Scan for the cell matching the given text and deliver its (x, y) coordinate at center. 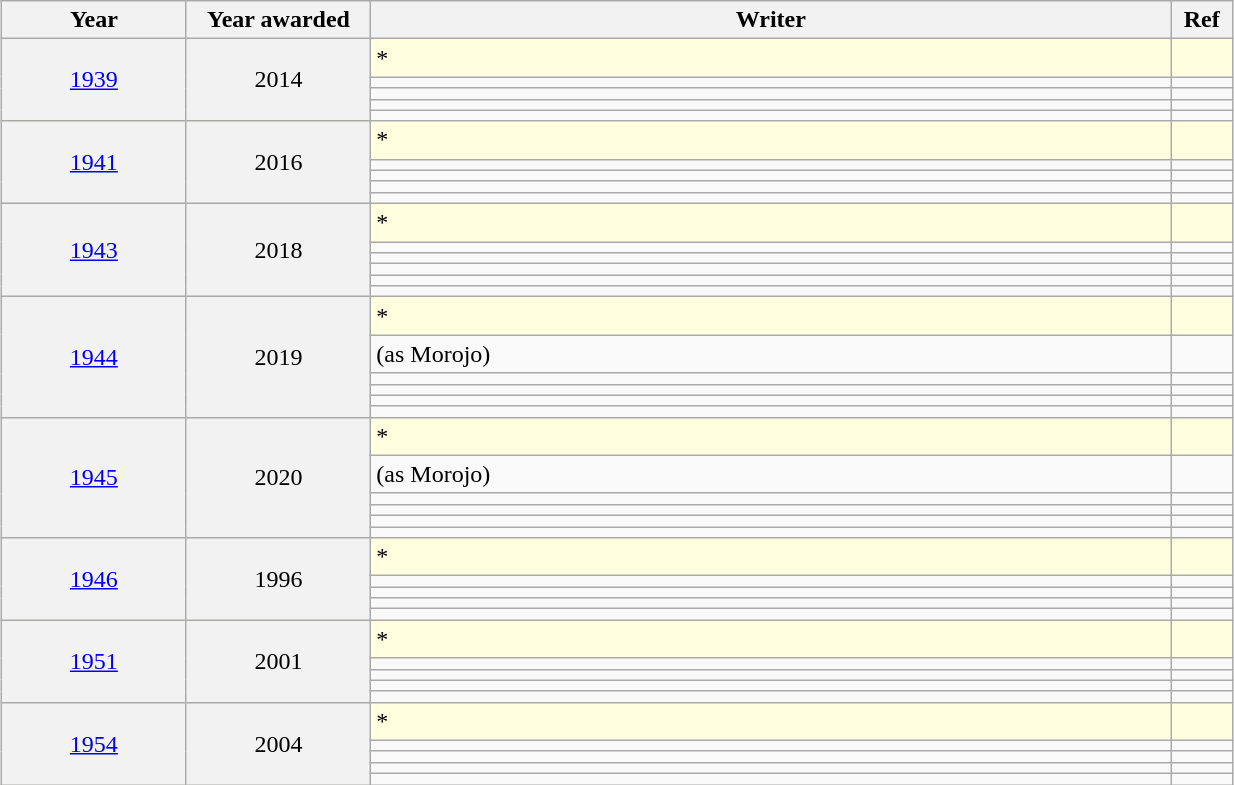
2019 (278, 357)
1954 (94, 743)
2018 (278, 250)
1996 (278, 579)
Ref (1202, 20)
Writer (771, 20)
1943 (94, 250)
1939 (94, 80)
1944 (94, 357)
1941 (94, 162)
1946 (94, 579)
2014 (278, 80)
2001 (278, 661)
Year awarded (278, 20)
1945 (94, 477)
Year (94, 20)
2004 (278, 743)
2016 (278, 162)
1951 (94, 661)
2020 (278, 477)
